Locate the cell with the specified text and output its (X, Y) center coordinate. 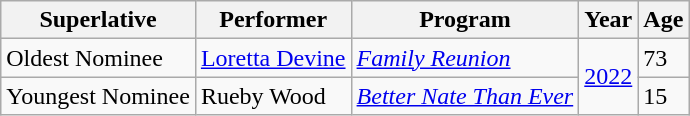
Year (608, 20)
Superlative (98, 20)
Performer (273, 20)
Family Reunion (465, 58)
Age (664, 20)
Loretta Devine (273, 58)
Better Nate Than Ever (465, 96)
73 (664, 58)
Rueby Wood (273, 96)
Oldest Nominee (98, 58)
15 (664, 96)
2022 (608, 77)
Youngest Nominee (98, 96)
Program (465, 20)
